Find where the given text appears and provide that cell's center as [x, y] coordinate. 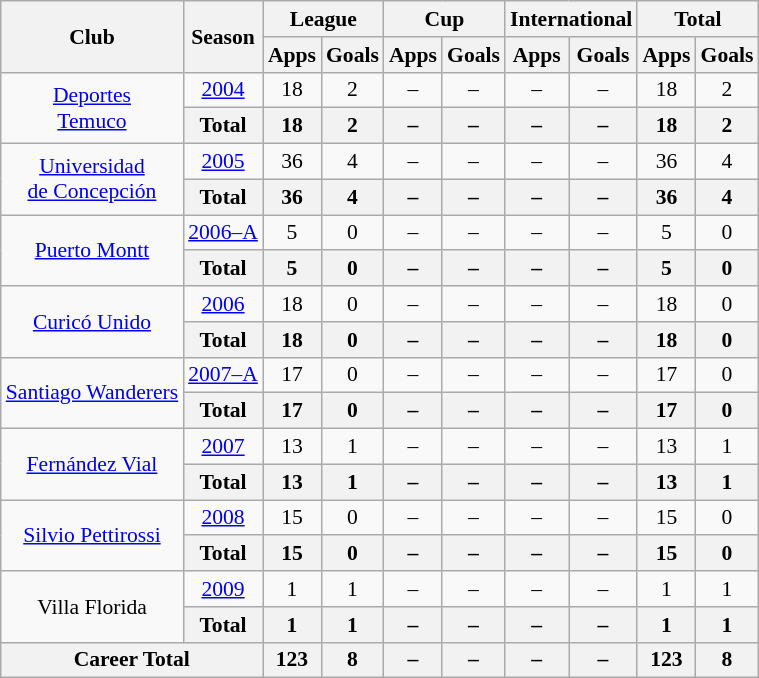
2008 [223, 518]
Club [92, 36]
Silvio Pettirossi [92, 536]
DeportesTemuco [92, 108]
Season [223, 36]
League [324, 19]
2006 [223, 304]
Fernández Vial [92, 464]
Puerto Montt [92, 250]
International [571, 19]
Villa Florida [92, 606]
Cup [444, 19]
Career Total [132, 660]
2006–A [223, 233]
Curicó Unido [92, 322]
Santiago Wanderers [92, 392]
2009 [223, 589]
Universidadde Concepción [92, 180]
2005 [223, 162]
2004 [223, 90]
2007 [223, 447]
2007–A [223, 375]
